Return the [x, y] coordinate for the center point of the cell that contains the specified text.  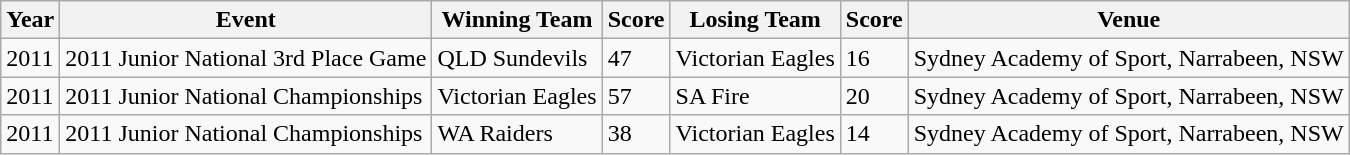
16 [874, 58]
2011 Junior National 3rd Place Game [246, 58]
38 [636, 134]
Event [246, 20]
Losing Team [755, 20]
47 [636, 58]
Winning Team [517, 20]
SA Fire [755, 96]
Venue [1128, 20]
WA Raiders [517, 134]
20 [874, 96]
14 [874, 134]
57 [636, 96]
Year [30, 20]
QLD Sundevils [517, 58]
